Return [x, y] of the center of cell containing provided text 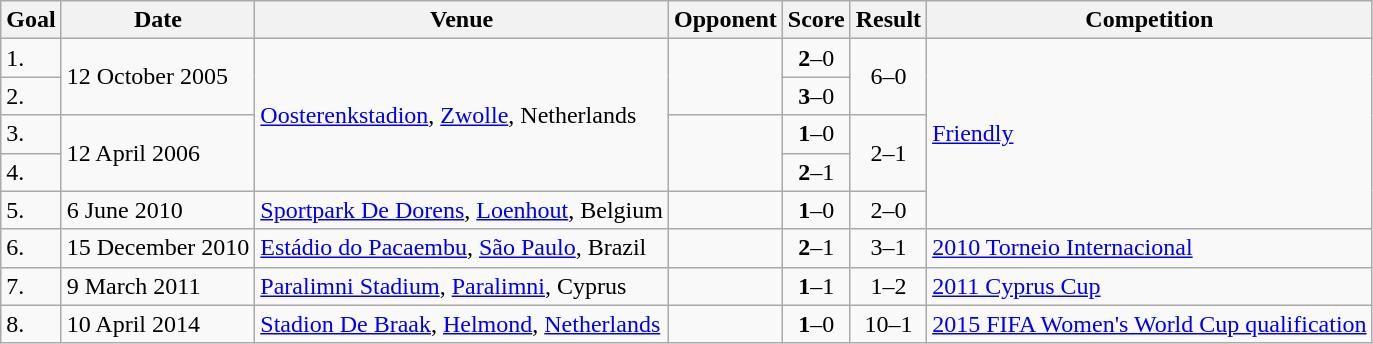
Competition [1150, 20]
8. [31, 324]
Opponent [725, 20]
2010 Torneio Internacional [1150, 248]
Date [158, 20]
6 June 2010 [158, 210]
Paralimni Stadium, Paralimni, Cyprus [462, 286]
3–1 [888, 248]
2011 Cyprus Cup [1150, 286]
15 December 2010 [158, 248]
2015 FIFA Women's World Cup qualification [1150, 324]
5. [31, 210]
9 March 2011 [158, 286]
2. [31, 96]
Stadion De Braak, Helmond, Netherlands [462, 324]
12 April 2006 [158, 153]
Friendly [1150, 134]
1–2 [888, 286]
7. [31, 286]
Venue [462, 20]
Sportpark De Dorens, Loenhout, Belgium [462, 210]
4. [31, 172]
Goal [31, 20]
1–1 [816, 286]
3–0 [816, 96]
Result [888, 20]
Estádio do Pacaembu, São Paulo, Brazil [462, 248]
10 April 2014 [158, 324]
12 October 2005 [158, 77]
10–1 [888, 324]
Oosterenkstadion, Zwolle, Netherlands [462, 115]
Score [816, 20]
3. [31, 134]
1. [31, 58]
6. [31, 248]
6–0 [888, 77]
